Identify which cell holds the provided text, then report its [X, Y] central coordinate. 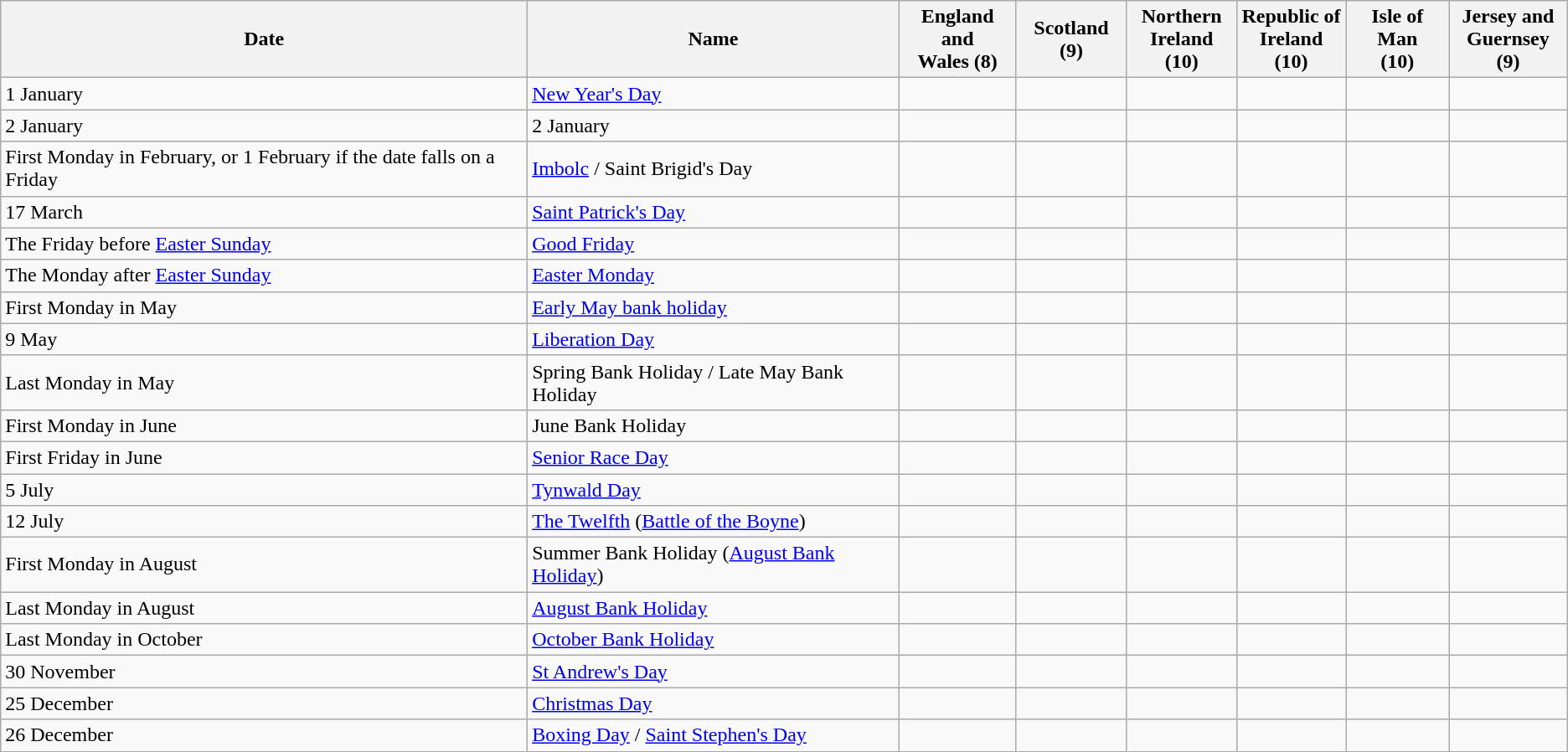
17 March [265, 212]
Name [714, 39]
1 January [265, 94]
5 July [265, 490]
The Twelfth (Battle of the Boyne) [714, 522]
First Monday in June [265, 425]
Last Monday in August [265, 608]
First Friday in June [265, 457]
30 November [265, 672]
Last Monday in May [265, 382]
Spring Bank Holiday / Late May Bank Holiday [714, 382]
NorthernIreland (10) [1181, 39]
25 December [265, 703]
Scotland (9) [1071, 39]
Senior Race Day [714, 457]
Last Monday in October [265, 640]
First Monday in August [265, 564]
Saint Patrick's Day [714, 212]
26 December [265, 735]
Isle of Man(10) [1397, 39]
12 July [265, 522]
First Monday in May [265, 307]
June Bank Holiday [714, 425]
Jersey andGuernsey (9) [1509, 39]
Date [265, 39]
October Bank Holiday [714, 640]
9 May [265, 339]
Summer Bank Holiday (August Bank Holiday) [714, 564]
Republic ofIreland (10) [1292, 39]
Imbolc / Saint Brigid's Day [714, 169]
The Monday after Easter Sunday [265, 276]
The Friday before Easter Sunday [265, 244]
August Bank Holiday [714, 608]
First Monday in February, or 1 February if the date falls on a Friday [265, 169]
Christmas Day [714, 703]
Liberation Day [714, 339]
Good Friday [714, 244]
Early May bank holiday [714, 307]
Boxing Day / Saint Stephen's Day [714, 735]
Easter Monday [714, 276]
New Year's Day [714, 94]
England andWales (8) [957, 39]
Tynwald Day [714, 490]
St Andrew's Day [714, 672]
